Determine the [X, Y] coordinate at the center of the cell enclosing the given text.  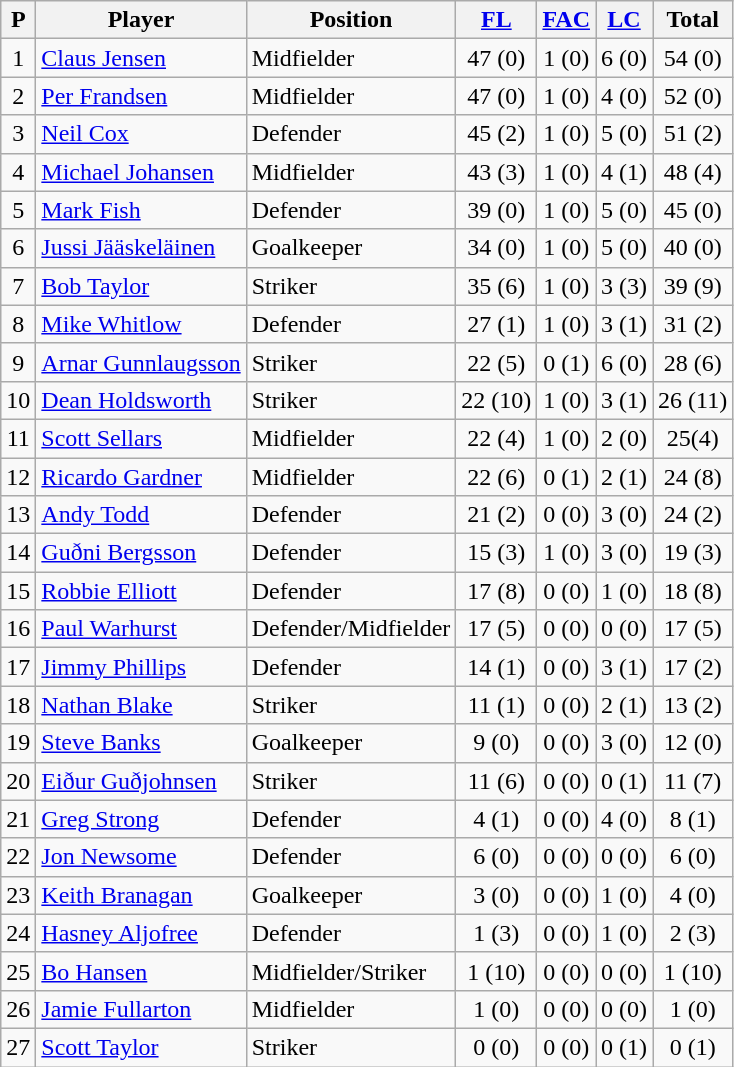
FAC [566, 20]
17 (8) [496, 591]
18 (8) [693, 591]
21 (2) [496, 515]
Paul Warhurst [141, 629]
22 (6) [496, 477]
3 (3) [624, 286]
Andy Todd [141, 515]
27 (1) [496, 324]
Player [141, 20]
Arnar Gunnlaugsson [141, 362]
45 (2) [496, 134]
Scott Taylor [141, 1047]
26 [18, 1009]
11 (6) [496, 781]
Per Frandsen [141, 96]
Jamie Fullarton [141, 1009]
20 [18, 781]
Eiður Guðjohnsen [141, 781]
22 (4) [496, 438]
14 [18, 553]
52 (0) [693, 96]
Robbie Elliott [141, 591]
11 (7) [693, 781]
2 (3) [693, 933]
Guðni Bergsson [141, 553]
Ricardo Gardner [141, 477]
17 [18, 667]
45 (0) [693, 210]
13 [18, 515]
24 (8) [693, 477]
2 (0) [624, 438]
19 [18, 743]
Bo Hansen [141, 971]
34 (0) [496, 248]
18 [18, 705]
Jussi Jääskeläinen [141, 248]
39 (0) [496, 210]
28 (6) [693, 362]
15 [18, 591]
19 (3) [693, 553]
8 [18, 324]
Jon Newsome [141, 857]
11 [18, 438]
P [18, 20]
27 [18, 1047]
51 (2) [693, 134]
Steve Banks [141, 743]
3 [18, 134]
1 [18, 58]
25(4) [693, 438]
Total [693, 20]
54 (0) [693, 58]
Greg Strong [141, 819]
14 (1) [496, 667]
23 [18, 895]
26 (11) [693, 400]
40 (0) [693, 248]
Bob Taylor [141, 286]
2 [18, 96]
FL [496, 20]
Midfielder/Striker [351, 971]
Hasney Aljofree [141, 933]
Scott Sellars [141, 438]
48 (4) [693, 172]
5 [18, 210]
22 (10) [496, 400]
31 (2) [693, 324]
22 [18, 857]
Michael Johansen [141, 172]
Keith Branagan [141, 895]
39 (9) [693, 286]
Neil Cox [141, 134]
Position [351, 20]
Defender/Midfielder [351, 629]
7 [18, 286]
Nathan Blake [141, 705]
Claus Jensen [141, 58]
24 [18, 933]
22 (5) [496, 362]
1 (3) [496, 933]
24 (2) [693, 515]
17 (2) [693, 667]
Jimmy Phillips [141, 667]
Mark Fish [141, 210]
11 (1) [496, 705]
15 (3) [496, 553]
16 [18, 629]
12 [18, 477]
8 (1) [693, 819]
4 [18, 172]
9 (0) [496, 743]
6 [18, 248]
13 (2) [693, 705]
Mike Whitlow [141, 324]
12 (0) [693, 743]
9 [18, 362]
10 [18, 400]
43 (3) [496, 172]
Dean Holdsworth [141, 400]
25 [18, 971]
35 (6) [496, 286]
21 [18, 819]
LC [624, 20]
